Locate the cell with the specified text and output its (x, y) center coordinate. 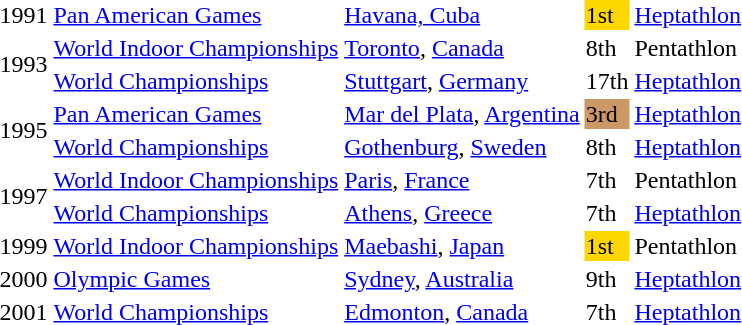
3rd (607, 114)
Olympic Games (196, 279)
9th (607, 279)
Paris, France (462, 180)
Toronto, Canada (462, 48)
17th (607, 81)
Gothenburg, Sweden (462, 147)
Athens, Greece (462, 213)
Havana, Cuba (462, 15)
Maebashi, Japan (462, 246)
Mar del Plata, Argentina (462, 114)
Stuttgart, Germany (462, 81)
Sydney, Australia (462, 279)
